Return (X, Y) of the center of cell containing provided text 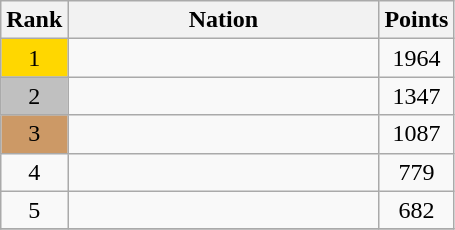
Nation (224, 20)
682 (416, 210)
4 (34, 172)
Points (416, 20)
2 (34, 96)
3 (34, 134)
1347 (416, 96)
1087 (416, 134)
779 (416, 172)
Rank (34, 20)
1 (34, 58)
1964 (416, 58)
5 (34, 210)
